Detect which cell encompasses the target text, then output its (X, Y) center coordinate. 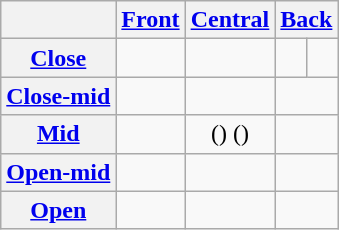
Back (306, 20)
Open-mid (58, 172)
Mid (58, 134)
Close (58, 58)
() () (230, 134)
Front (150, 20)
Close-mid (58, 96)
Open (58, 210)
Central (230, 20)
